Extract the [x, y] coordinate from the center of the cell holding the provided text.  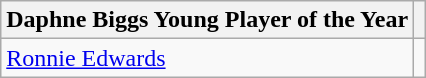
Daphne Biggs Young Player of the Year [208, 20]
Ronnie Edwards [208, 58]
